Scan for the cell matching the given text and deliver its [x, y] coordinate at center. 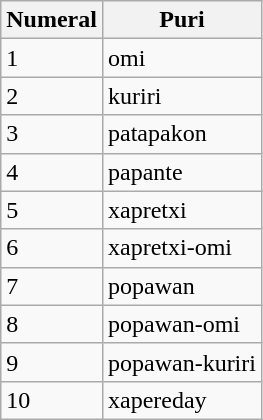
6 [52, 248]
4 [52, 172]
omi [182, 58]
10 [52, 400]
xapretxi-omi [182, 248]
Puri [182, 20]
Numeral [52, 20]
8 [52, 324]
xapretxi [182, 210]
popawan [182, 286]
kuriri [182, 96]
7 [52, 286]
5 [52, 210]
popawan-kuriri [182, 362]
popawan-omi [182, 324]
3 [52, 134]
papante [182, 172]
9 [52, 362]
1 [52, 58]
xapereday [182, 400]
patapakon [182, 134]
2 [52, 96]
